Output the [X, Y] coordinate of the center of the cell containing the given text.  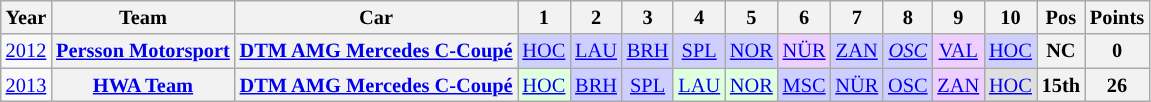
Year [26, 17]
4 [699, 17]
9 [958, 17]
NC [1061, 51]
2 [596, 17]
Pos [1061, 17]
15th [1061, 85]
MSC [804, 85]
Team [143, 17]
VAL [958, 51]
Points [1117, 17]
Persson Motorsport [143, 51]
HWA Team [143, 85]
0 [1117, 51]
26 [1117, 85]
Car [376, 17]
7 [856, 17]
8 [908, 17]
10 [1010, 17]
2012 [26, 51]
3 [648, 17]
5 [752, 17]
2013 [26, 85]
6 [804, 17]
1 [544, 17]
